Identify which cell holds the provided text, then report its [x, y] central coordinate. 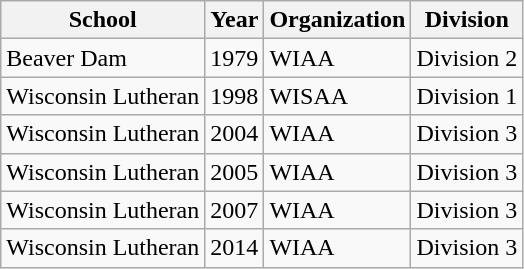
Beaver Dam [103, 58]
2004 [234, 134]
2005 [234, 172]
1998 [234, 96]
2007 [234, 210]
1979 [234, 58]
Division [467, 20]
Division 1 [467, 96]
School [103, 20]
Division 2 [467, 58]
WISAA [338, 96]
Organization [338, 20]
Year [234, 20]
2014 [234, 248]
